Capture the cell that displays the provided text and extract its (X, Y) central coordinate. 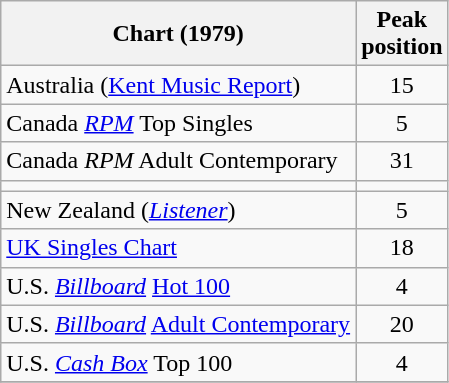
U.S. Billboard Adult Contemporary (178, 324)
31 (402, 161)
Canada RPM Top Singles (178, 123)
18 (402, 248)
Peakposition (402, 34)
UK Singles Chart (178, 248)
U.S. Billboard Hot 100 (178, 286)
New Zealand (Listener) (178, 210)
Chart (1979) (178, 34)
15 (402, 85)
U.S. Cash Box Top 100 (178, 362)
20 (402, 324)
Australia (Kent Music Report) (178, 85)
Canada RPM Adult Contemporary (178, 161)
